Find where the given text appears and provide that cell's center as [x, y] coordinate. 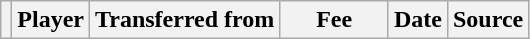
Fee [334, 20]
Source [488, 20]
Date [418, 20]
Transferred from [185, 20]
Player [51, 20]
